Output the (x, y) coordinate of the center of the cell containing the given text.  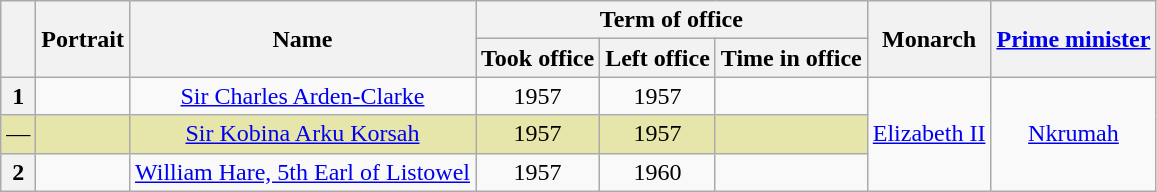
Nkrumah (1074, 134)
Sir Kobina Arku Korsah (302, 134)
Name (302, 39)
Sir Charles Arden-Clarke (302, 96)
Took office (538, 58)
Term of office (672, 20)
— (18, 134)
2 (18, 172)
1960 (658, 172)
Prime minister (1074, 39)
Elizabeth II (929, 134)
Left office (658, 58)
Portrait (83, 39)
William Hare, 5th Earl of Listowel (302, 172)
Time in office (791, 58)
Monarch (929, 39)
1 (18, 96)
